Determine the (x, y) coordinate at the center of the cell enclosing the given text.  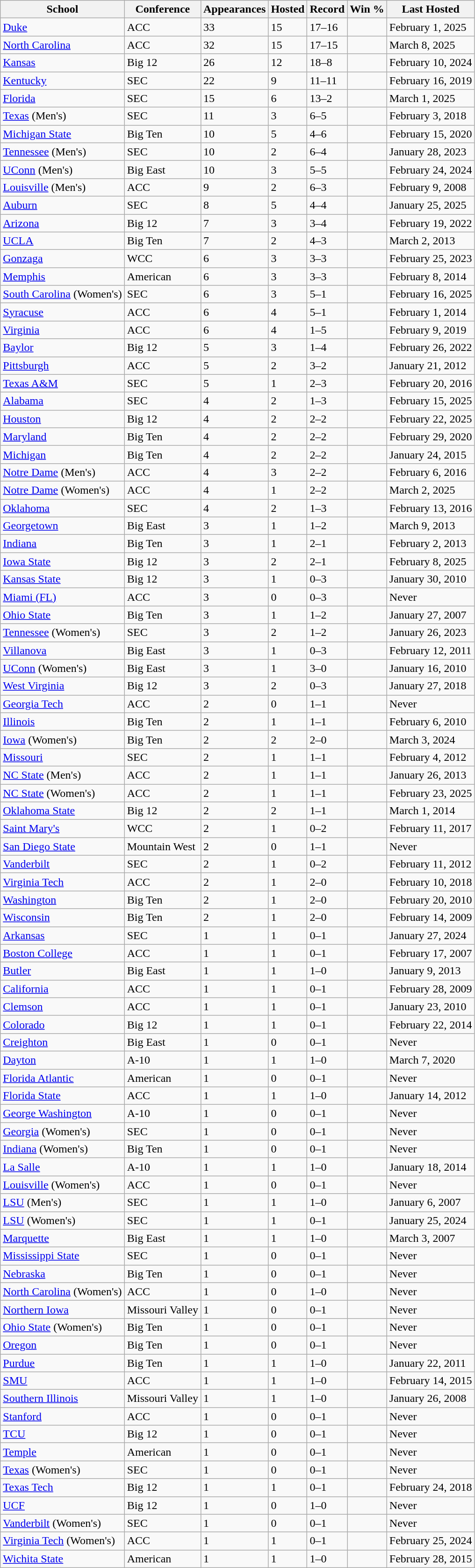
February 13, 2016 (431, 508)
February 28, 2015 (431, 1559)
February 14, 2009 (431, 918)
NC State (Men's) (63, 775)
Oklahoma (63, 508)
Indiana (63, 544)
17–16 (327, 27)
Kentucky (63, 80)
Win % (367, 9)
Notre Dame (Women's) (63, 490)
February 20, 2010 (431, 900)
4–6 (327, 134)
February 11, 2012 (431, 864)
January 26, 2008 (431, 1399)
March 3, 2007 (431, 1238)
Record (327, 9)
February 10, 2018 (431, 882)
California (63, 989)
Appearances (234, 9)
February 15, 2025 (431, 401)
February 24, 2024 (431, 169)
January 25, 2024 (431, 1220)
Michigan (63, 454)
February 16, 2019 (431, 80)
Marquette (63, 1238)
Dayton (63, 1060)
January 28, 2023 (431, 152)
Kansas (63, 63)
February 9, 2008 (431, 187)
3–2 (327, 365)
33 (234, 27)
UConn (Men's) (63, 169)
Georgia Tech (63, 704)
Vanderbilt (Women's) (63, 1523)
February 29, 2020 (431, 437)
8 (234, 205)
January 21, 2012 (431, 365)
Boston College (63, 953)
Creighton (63, 1042)
January 26, 2023 (431, 633)
January 18, 2014 (431, 1167)
February 25, 2024 (431, 1541)
Last Hosted (431, 9)
Miami (FL) (63, 597)
Virginia (63, 330)
February 22, 2025 (431, 419)
January 9, 2013 (431, 971)
Indiana (Women's) (63, 1149)
January 24, 2015 (431, 454)
North Carolina (63, 45)
Maryland (63, 437)
1–5 (327, 330)
SMU (63, 1381)
Ohio State (63, 615)
Texas A&M (63, 383)
Florida Atlantic (63, 1078)
March 7, 2020 (431, 1060)
February 8, 2014 (431, 277)
13–2 (327, 98)
Tennessee (Women's) (63, 633)
32 (234, 45)
Villanova (63, 650)
Oregon (63, 1345)
March 8, 2025 (431, 45)
Georgetown (63, 526)
January 6, 2007 (431, 1203)
February 17, 2007 (431, 953)
Alabama (63, 401)
UCF (63, 1505)
Purdue (63, 1363)
January 25, 2025 (431, 205)
17–15 (327, 45)
TCU (63, 1434)
January 27, 2024 (431, 935)
February 20, 2016 (431, 383)
Washington (63, 900)
Arizona (63, 223)
Nebraska (63, 1274)
January 30, 2010 (431, 579)
San Diego State (63, 846)
Syracuse (63, 312)
February 10, 2024 (431, 63)
January 26, 2013 (431, 775)
March 9, 2013 (431, 526)
January 16, 2010 (431, 668)
February 1, 2025 (431, 27)
March 1, 2025 (431, 98)
NC State (Women's) (63, 793)
Florida (63, 98)
12 (288, 63)
February 16, 2025 (431, 294)
UConn (Women's) (63, 668)
Vanderbilt (63, 864)
11–11 (327, 80)
UCLA (63, 241)
Mississippi State (63, 1256)
February 1, 2014 (431, 312)
Houston (63, 419)
January 23, 2010 (431, 1006)
February 3, 2018 (431, 116)
Pittsburgh (63, 365)
Conference (163, 9)
Virginia Tech (Women's) (63, 1541)
Mountain West (163, 846)
February 23, 2025 (431, 793)
26 (234, 63)
Temple (63, 1452)
February 15, 2020 (431, 134)
February 12, 2011 (431, 650)
Auburn (63, 205)
January 14, 2012 (431, 1096)
6–3 (327, 187)
February 22, 2014 (431, 1024)
Wichita State (63, 1559)
Louisville (Men's) (63, 187)
Arkansas (63, 935)
LSU (Women's) (63, 1220)
Baylor (63, 348)
Iowa (Women's) (63, 739)
Tennessee (Men's) (63, 152)
Southern Illinois (63, 1399)
March 2, 2013 (431, 241)
Texas (Men's) (63, 116)
La Salle (63, 1167)
February 19, 2022 (431, 223)
Gonzaga (63, 259)
February 24, 2018 (431, 1488)
February 28, 2009 (431, 989)
Ohio State (Women's) (63, 1327)
Stanford (63, 1416)
Hosted (288, 9)
Clemson (63, 1006)
Saint Mary's (63, 829)
6–5 (327, 116)
1–4 (327, 348)
February 25, 2023 (431, 259)
January 27, 2018 (431, 686)
5–5 (327, 169)
Butler (63, 971)
February 11, 2017 (431, 829)
North Carolina (Women's) (63, 1291)
February 26, 2022 (431, 348)
Texas (Women's) (63, 1470)
Memphis (63, 277)
Colorado (63, 1024)
February 9, 2019 (431, 330)
4–3 (327, 241)
Duke (63, 27)
Missouri (63, 757)
February 4, 2012 (431, 757)
6–4 (327, 152)
Michigan State (63, 134)
18–8 (327, 63)
February 14, 2015 (431, 1381)
West Virginia (63, 686)
March 2, 2025 (431, 490)
Iowa State (63, 562)
January 27, 2007 (431, 615)
Northern Iowa (63, 1309)
School (63, 9)
11 (234, 116)
February 2, 2013 (431, 544)
3–0 (327, 668)
LSU (Men's) (63, 1203)
Virginia Tech (63, 882)
3–4 (327, 223)
Florida State (63, 1096)
Texas Tech (63, 1488)
Notre Dame (Men's) (63, 472)
Georgia (Women's) (63, 1131)
March 3, 2024 (431, 739)
February 6, 2010 (431, 722)
January 22, 2011 (431, 1363)
2–3 (327, 383)
Illinois (63, 722)
South Carolina (Women's) (63, 294)
Kansas State (63, 579)
George Washington (63, 1114)
March 1, 2014 (431, 811)
Wisconsin (63, 918)
February 8, 2025 (431, 562)
February 6, 2016 (431, 472)
22 (234, 80)
Louisville (Women's) (63, 1185)
Oklahoma State (63, 811)
4–4 (327, 205)
